Extract the (X, Y) coordinate from the center of the cell holding the provided text.  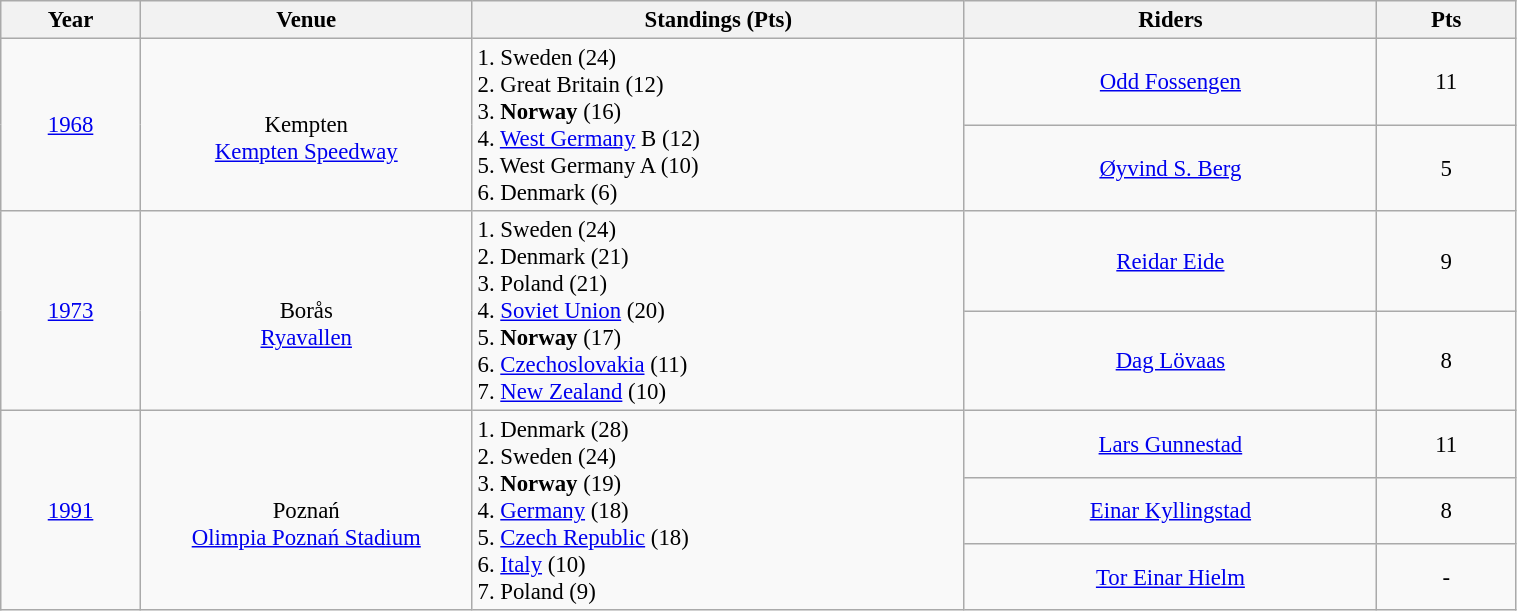
- (1446, 578)
Poznań Olimpia Poznań Stadium (306, 511)
Year (71, 20)
5 (1446, 168)
Einar Kyllingstad (1170, 510)
Riders (1170, 20)
Pts (1446, 20)
1. Denmark (28)2. Sweden (24)3. Norway (19)4. Germany (18)5. Czech Republic (18)6. Italy (10)7. Poland (9) (718, 511)
Standings (Pts) (718, 20)
1968 (71, 126)
Lars Gunnestad (1170, 444)
Reidar Eide (1170, 261)
Tor Einar Hielm (1170, 578)
Kempten Kempten Speedway (306, 126)
1. Sweden (24)2. Denmark (21)3. Poland (21) 4. Soviet Union (20) 5. Norway (17)6. Czechoslovakia (11)7. New Zealand (10) (718, 311)
9 (1446, 261)
BoråsRyavallen (306, 311)
Øyvind S. Berg (1170, 168)
Dag Lövaas (1170, 361)
1973 (71, 311)
Venue (306, 20)
1. Sweden (24)2. Great Britain (12)3. Norway (16) 4. West Germany B (12)5. West Germany A (10)6. Denmark (6) (718, 126)
Odd Fossengen (1170, 82)
1991 (71, 511)
